Return (x, y) of the center of cell containing provided text 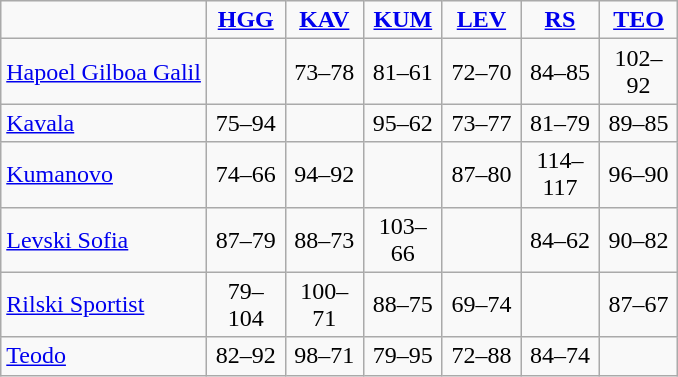
94–92 (324, 174)
88–73 (324, 240)
96–90 (638, 174)
Kavala (104, 123)
95–62 (404, 123)
Teodo (104, 356)
73–78 (324, 72)
89–85 (638, 123)
74–66 (246, 174)
72–70 (482, 72)
82–92 (246, 356)
84–85 (560, 72)
84–62 (560, 240)
Rilski Sportist (104, 304)
81–79 (560, 123)
79–95 (404, 356)
84–74 (560, 356)
LEV (482, 20)
Hapoel Gilboa Galil (104, 72)
90–82 (638, 240)
79–104 (246, 304)
87–80 (482, 174)
RS (560, 20)
Kumanovo (104, 174)
100–71 (324, 304)
87–67 (638, 304)
Levski Sofia (104, 240)
KAV (324, 20)
73–77 (482, 123)
103–66 (404, 240)
114–117 (560, 174)
72–88 (482, 356)
98–71 (324, 356)
102–92 (638, 72)
75–94 (246, 123)
81–61 (404, 72)
88–75 (404, 304)
HGG (246, 20)
TEO (638, 20)
69–74 (482, 304)
KUM (404, 20)
87–79 (246, 240)
